Scan for the cell matching the given text and deliver its (X, Y) coordinate at center. 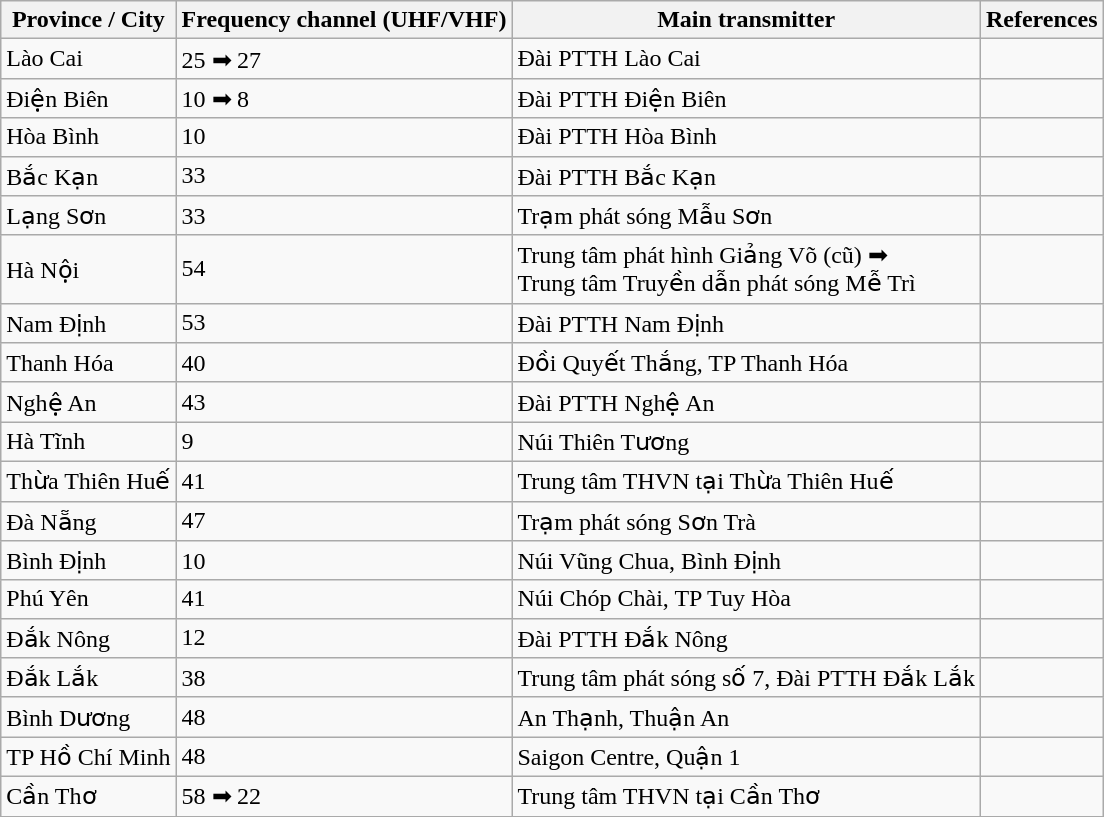
Bình Định (88, 561)
Đắk Nông (88, 638)
References (1042, 20)
Nghệ An (88, 402)
Đài PTTH Nam Định (746, 323)
Frequency channel (UHF/VHF) (344, 20)
Đà Nẵng (88, 521)
10 ➡ 8 (344, 98)
Trạm phát sóng Sơn Trà (746, 521)
Main transmitter (746, 20)
Hà Tĩnh (88, 442)
Hòa Bình (88, 137)
47 (344, 521)
Đồi Quyết Thắng, TP Thanh Hóa (746, 363)
Đắk Lắk (88, 678)
Thừa Thiên Huế (88, 481)
Saigon Centre, Quận 1 (746, 757)
Bắc Kạn (88, 176)
Hà Nội (88, 269)
TP Hồ Chí Minh (88, 757)
Trạm phát sóng Mẫu Sơn (746, 216)
Trung tâm phát hình Giảng Võ (cũ) ➡ Trung tâm Truyền dẫn phát sóng Mễ Trì (746, 269)
Đài PTTH Nghệ An (746, 402)
Đài PTTH Lào Cai (746, 59)
58 ➡ 22 (344, 796)
Phú Yên (88, 599)
Trung tâm THVN tại Cần Thơ (746, 796)
25 ➡ 27 (344, 59)
Đài PTTH Bắc Kạn (746, 176)
53 (344, 323)
Trung tâm THVN tại Thừa Thiên Huế (746, 481)
43 (344, 402)
54 (344, 269)
12 (344, 638)
Nam Định (88, 323)
Thanh Hóa (88, 363)
Điện Biên (88, 98)
40 (344, 363)
Bình Dương (88, 717)
Đài PTTH Hòa Bình (746, 137)
38 (344, 678)
Lào Cai (88, 59)
Núi Vũng Chua, Bình Định (746, 561)
Núi Chóp Chài, TP Tuy Hòa (746, 599)
Province / City (88, 20)
Trung tâm phát sóng số 7, Đài PTTH Đắk Lắk (746, 678)
9 (344, 442)
Núi Thiên Tương (746, 442)
An Thạnh, Thuận An (746, 717)
Đài PTTH Điện Biên (746, 98)
Cần Thơ (88, 796)
Đài PTTH Đắk Nông (746, 638)
Lạng Sơn (88, 216)
